Determine the [x, y] coordinate at the center of the cell enclosing the given text.  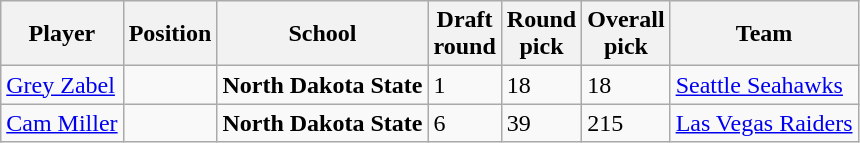
Roundpick [541, 34]
215 [626, 123]
Position [170, 34]
Grey Zabel [62, 85]
Las Vegas Raiders [764, 123]
Seattle Seahawks [764, 85]
6 [464, 123]
Player [62, 34]
1 [464, 85]
39 [541, 123]
Team [764, 34]
Overallpick [626, 34]
Draftround [464, 34]
School [322, 34]
Cam Miller [62, 123]
